Return [X, Y] of the center of cell containing provided text 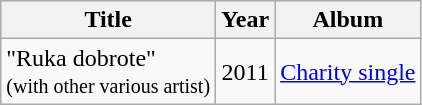
Album [348, 20]
Charity single [348, 72]
Title [108, 20]
2011 [246, 72]
"Ruka dobrote"(with other various artist) [108, 72]
Year [246, 20]
